Return the [x, y] coordinate for the center point of the cell that contains the specified text.  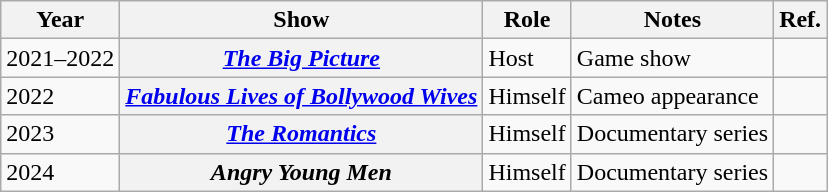
Ref. [800, 20]
Cameo appearance [672, 96]
Show [302, 20]
The Romantics [302, 134]
Role [527, 20]
The Big Picture [302, 58]
2023 [60, 134]
2022 [60, 96]
Fabulous Lives of Bollywood Wives [302, 96]
2024 [60, 172]
2021–2022 [60, 58]
Notes [672, 20]
Angry Young Men [302, 172]
Year [60, 20]
Game show [672, 58]
Host [527, 58]
